Output the [x, y] coordinate of the center of the cell containing the given text.  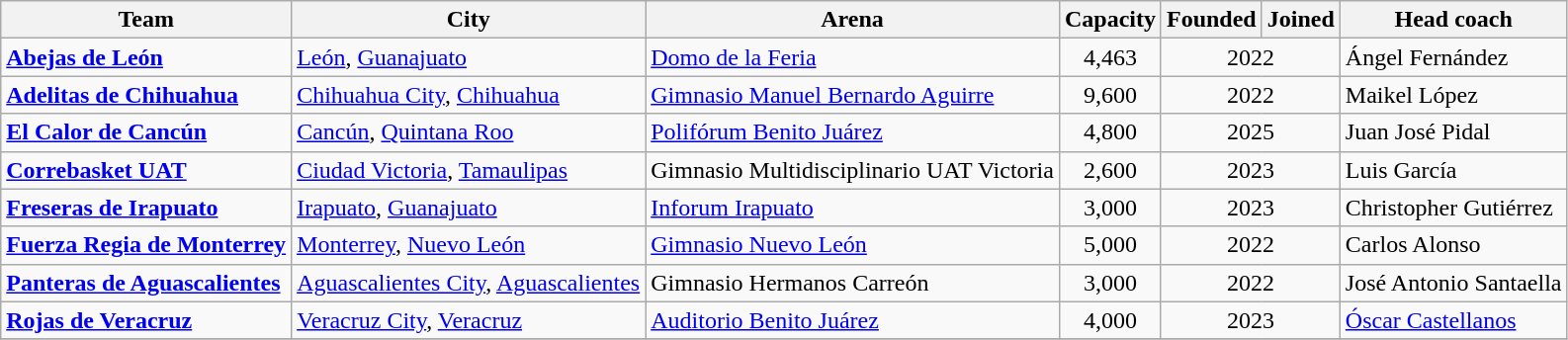
Joined [1301, 20]
Panteras de Aguascalientes [146, 283]
Maikel López [1453, 95]
El Calor de Cancún [146, 132]
4,800 [1109, 132]
Freseras de Irapuato [146, 208]
2,600 [1109, 170]
9,600 [1109, 95]
Óscar Castellanos [1453, 320]
Aguascalientes City, Aguascalientes [469, 283]
Fuerza Regia de Monterrey [146, 245]
Christopher Gutiérrez [1453, 208]
Juan José Pidal [1453, 132]
Cancún, Quintana Roo [469, 132]
León, Guanajuato [469, 57]
Arena [852, 20]
Inforum Irapuato [852, 208]
City [469, 20]
Gimnasio Hermanos Carreón [852, 283]
4,000 [1109, 320]
Founded [1211, 20]
4,463 [1109, 57]
Irapuato, Guanajuato [469, 208]
Veracruz City, Veracruz [469, 320]
Rojas de Veracruz [146, 320]
Adelitas de Chihuahua [146, 95]
Luis García [1453, 170]
Monterrey, Nuevo León [469, 245]
Gimnasio Multidisciplinario UAT Victoria [852, 170]
Gimnasio Manuel Bernardo Aguirre [852, 95]
Head coach [1453, 20]
Abejas de León [146, 57]
Correbasket UAT [146, 170]
Carlos Alonso [1453, 245]
2025 [1250, 132]
José Antonio Santaella [1453, 283]
Ángel Fernández [1453, 57]
Chihuahua City, Chihuahua [469, 95]
Auditorio Benito Juárez [852, 320]
Capacity [1109, 20]
5,000 [1109, 245]
Domo de la Feria [852, 57]
Ciudad Victoria, Tamaulipas [469, 170]
Gimnasio Nuevo León [852, 245]
Team [146, 20]
Polifórum Benito Juárez [852, 132]
